For the text-containing cell, return its midpoint in (X, Y) coordinate format. 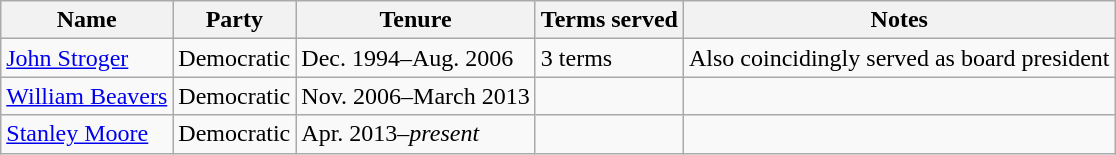
Apr. 2013–present (416, 134)
John Stroger (87, 58)
Also coincidingly served as board president (899, 58)
3 terms (609, 58)
Notes (899, 20)
Tenure (416, 20)
Name (87, 20)
Terms served (609, 20)
Nov. 2006–March 2013 (416, 96)
Stanley Moore (87, 134)
Dec. 1994–Aug. 2006 (416, 58)
Party (234, 20)
William Beavers (87, 96)
